Locate the cell with the specified text and output its [X, Y] center coordinate. 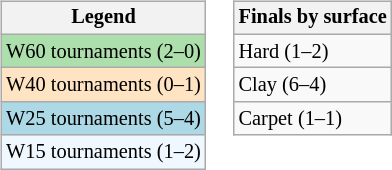
W40 tournaments (0–1) [103, 85]
W25 tournaments (5–4) [103, 119]
Carpet (1–1) [313, 119]
Legend [103, 18]
Clay (6–4) [313, 85]
W60 tournaments (2–0) [103, 51]
Hard (1–2) [313, 51]
W15 tournaments (1–2) [103, 152]
Finals by surface [313, 18]
